Find where the given text appears and provide that cell's center as [X, Y] coordinate. 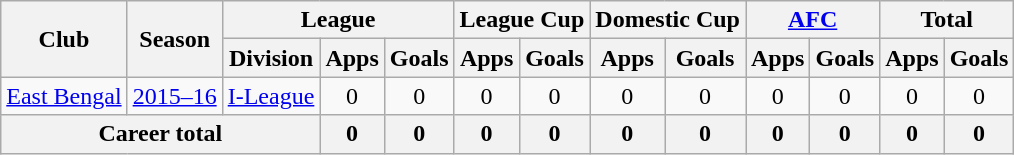
Division [271, 58]
Domestic Cup [668, 20]
Total [947, 20]
East Bengal [64, 96]
League [338, 20]
AFC [813, 20]
Season [174, 39]
Career total [160, 134]
League Cup [522, 20]
2015–16 [174, 96]
I-League [271, 96]
Club [64, 39]
